Capture the cell that displays the provided text and extract its [X, Y] central coordinate. 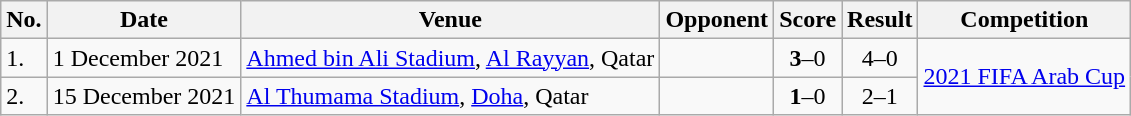
Competition [1024, 20]
No. [24, 20]
1–0 [808, 96]
Result [880, 20]
Venue [450, 20]
15 December 2021 [144, 96]
4–0 [880, 58]
2021 FIFA Arab Cup [1024, 77]
1 December 2021 [144, 58]
Al Thumama Stadium, Doha, Qatar [450, 96]
2. [24, 96]
1. [24, 58]
Ahmed bin Ali Stadium, Al Rayyan, Qatar [450, 58]
Opponent [717, 20]
Date [144, 20]
3–0 [808, 58]
Score [808, 20]
2–1 [880, 96]
